Output the [x, y] coordinate of the center of the cell containing the given text.  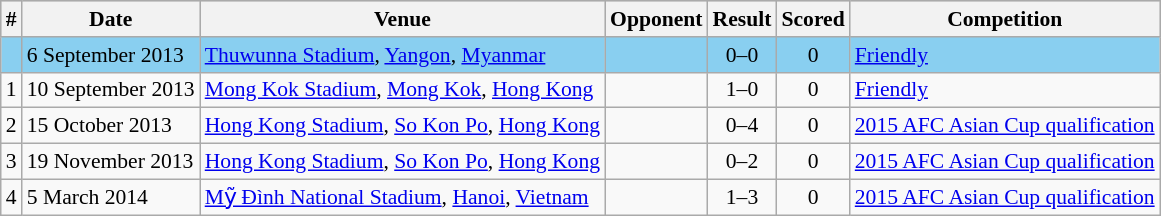
2 [12, 126]
Mỹ Đình National Stadium, Hanoi, Vietnam [402, 197]
5 March 2014 [111, 197]
0–0 [742, 55]
Result [742, 19]
Opponent [656, 19]
Date [111, 19]
0–4 [742, 126]
6 September 2013 [111, 55]
4 [12, 197]
Scored [812, 19]
Venue [402, 19]
19 November 2013 [111, 162]
Competition [1005, 19]
Mong Kok Stadium, Mong Kok, Hong Kong [402, 90]
3 [12, 162]
15 October 2013 [111, 126]
1–3 [742, 197]
10 September 2013 [111, 90]
# [12, 19]
Thuwunna Stadium, Yangon, Myanmar [402, 55]
1–0 [742, 90]
1 [12, 90]
0–2 [742, 162]
